Return (x, y) of the center of cell containing provided text 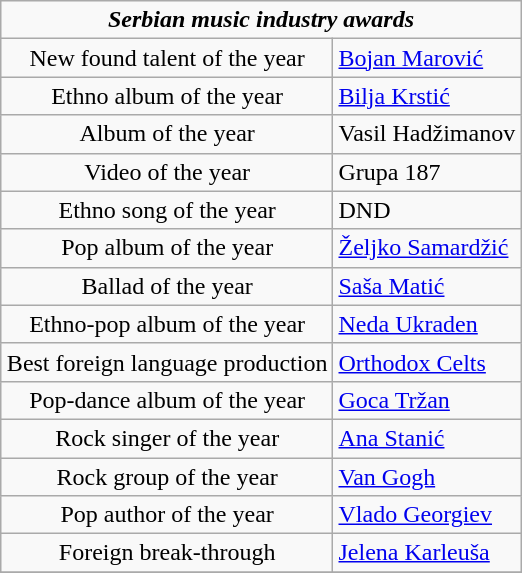
Ethno song of the year (167, 210)
Rock group of the year (167, 477)
Pop author of the year (167, 515)
Ana Stanić (427, 438)
Ethno album of the year (167, 96)
Foreign break-through (167, 553)
Video of the year (167, 172)
Saša Matić (427, 286)
Bilja Krstić (427, 96)
Ballad of the year (167, 286)
Neda Ukraden (427, 324)
Jelena Karleuša (427, 553)
Goca Tržan (427, 400)
DND (427, 210)
Željko Samardžić (427, 248)
New found talent of the year (167, 58)
Vlado Georgiev (427, 515)
Van Gogh (427, 477)
Bojan Marović (427, 58)
Album of the year (167, 134)
Pop album of the year (167, 248)
Serbian music industry awards (260, 20)
Orthodox Celts (427, 362)
Best foreign language production (167, 362)
Ethno-pop album of the year (167, 324)
Rock singer of the year (167, 438)
Pop-dance album of the year (167, 400)
Vasil Hadžimanov (427, 134)
Grupa 187 (427, 172)
